From the cell containing the given text, extract its center point as [X, Y] coordinate. 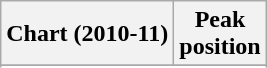
Chart (2010-11) [88, 34]
Peakposition [220, 34]
